Provide the (X, Y) coordinate of the cell's center where the given text is located.  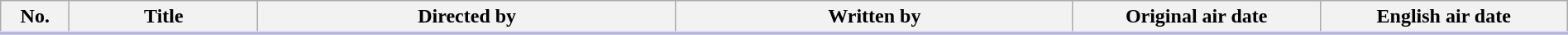
No. (35, 17)
Directed by (467, 17)
English air date (1444, 17)
Written by (874, 17)
Title (164, 17)
Original air date (1196, 17)
